Return the (X, Y) coordinate for the center point of the cell that contains the specified text.  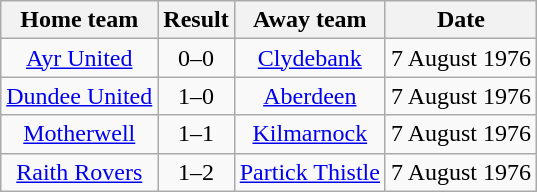
Date (460, 20)
Home team (80, 20)
Ayr United (80, 58)
0–0 (196, 58)
Dundee United (80, 96)
Result (196, 20)
Kilmarnock (310, 134)
Clydebank (310, 58)
Away team (310, 20)
Motherwell (80, 134)
1–2 (196, 172)
Partick Thistle (310, 172)
Raith Rovers (80, 172)
1–1 (196, 134)
1–0 (196, 96)
Aberdeen (310, 96)
